Detect which cell encompasses the target text, then output its [X, Y] center coordinate. 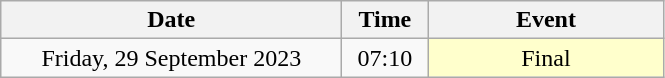
Time [385, 20]
Date [172, 20]
Event [546, 20]
Friday, 29 September 2023 [172, 58]
Final [546, 58]
07:10 [385, 58]
